Return [X, Y] of the center of cell containing provided text 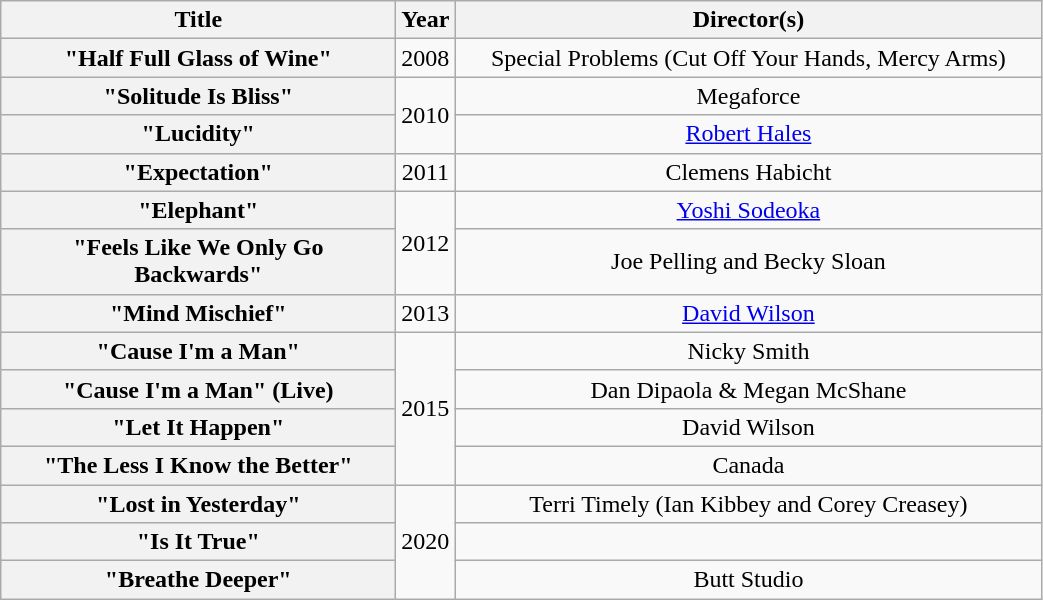
Special Problems (Cut Off Your Hands, Mercy Arms) [748, 58]
"Solitude Is Bliss" [198, 96]
"Feels Like We Only Go Backwards" [198, 262]
Megaforce [748, 96]
Yoshi Sodeoka [748, 210]
Title [198, 20]
"Half Full Glass of Wine" [198, 58]
"Mind Mischief" [198, 313]
2015 [426, 408]
Joe Pelling and Becky Sloan [748, 262]
Nicky Smith [748, 351]
"Is It True" [198, 542]
Canada [748, 465]
"Elephant" [198, 210]
2012 [426, 242]
"Let It Happen" [198, 427]
Terri Timely (Ian Kibbey and Corey Creasey) [748, 503]
"Cause I'm a Man" (Live) [198, 389]
2008 [426, 58]
Director(s) [748, 20]
2020 [426, 541]
"The Less I Know the Better" [198, 465]
"Expectation" [198, 172]
2011 [426, 172]
"Breathe Deeper" [198, 580]
Dan Dipaola & Megan McShane [748, 389]
Robert Hales [748, 134]
Clemens Habicht [748, 172]
2010 [426, 115]
"Lucidity" [198, 134]
2013 [426, 313]
Year [426, 20]
"Cause I'm a Man" [198, 351]
"Lost in Yesterday" [198, 503]
Butt Studio [748, 580]
